Locate the cell with the specified text and output its (X, Y) center coordinate. 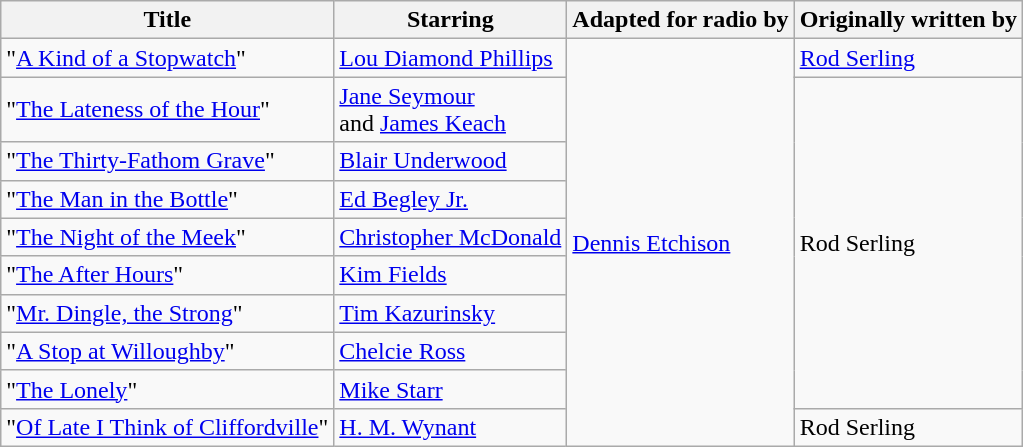
Ed Begley Jr. (450, 199)
"The Lateness of the Hour" (168, 110)
"The After Hours" (168, 275)
H. M. Wynant (450, 427)
"Mr. Dingle, the Strong" (168, 313)
"Of Late I Think of Cliffordville" (168, 427)
Kim Fields (450, 275)
Christopher McDonald (450, 237)
"A Kind of a Stopwatch" (168, 58)
Adapted for radio by (680, 20)
Title (168, 20)
Mike Starr (450, 389)
"The Night of the Meek" (168, 237)
Originally written by (908, 20)
"The Thirty-Fathom Grave" (168, 161)
Tim Kazurinsky (450, 313)
"The Man in the Bottle" (168, 199)
Dennis Etchison (680, 243)
Chelcie Ross (450, 351)
Starring (450, 20)
Jane Seymourand James Keach (450, 110)
"A Stop at Willoughby" (168, 351)
"The Lonely" (168, 389)
Lou Diamond Phillips (450, 58)
Blair Underwood (450, 161)
